For the text-containing cell, return its midpoint in (x, y) coordinate format. 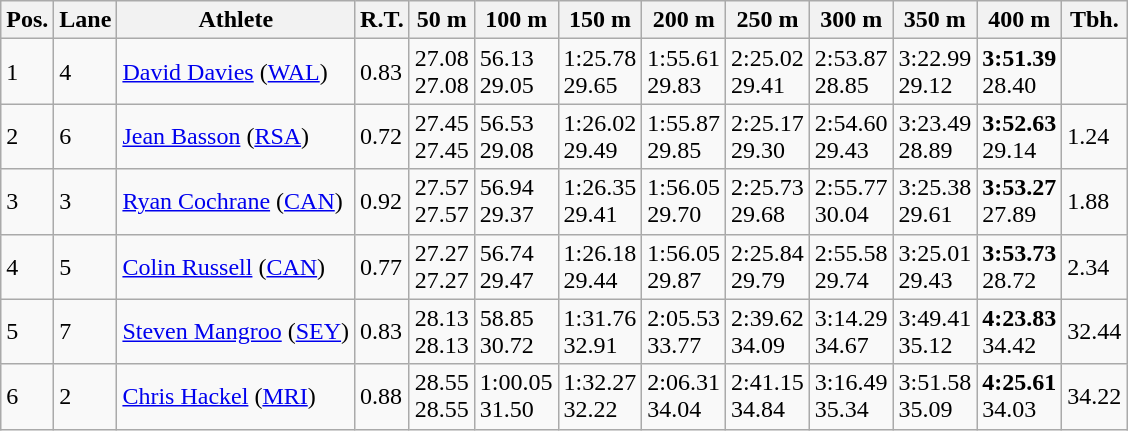
Colin Russell (CAN) (236, 266)
250 m (768, 20)
Jean Basson (RSA) (236, 136)
3:16.4935.34 (851, 396)
1:26.0229.49 (600, 136)
56.1329.05 (516, 72)
Pos. (28, 20)
3:53.7328.72 (1020, 266)
3:49.4135.12 (935, 332)
0.72 (382, 136)
1.88 (1094, 202)
1:25.7829.65 (600, 72)
1:31.7632.91 (600, 332)
2:54.6029.43 (851, 136)
3:25.0129.43 (935, 266)
27.0827.08 (442, 72)
7 (86, 332)
2:06.3134.04 (684, 396)
R.T. (382, 20)
Athlete (236, 20)
1:26.1829.44 (600, 266)
1:26.3529.41 (600, 202)
27.5727.57 (442, 202)
3:25.3829.61 (935, 202)
3:51.5835.09 (935, 396)
32.44 (1094, 332)
1 (28, 72)
3:51.3928.40 (1020, 72)
2:55.5829.74 (851, 266)
Ryan Cochrane (CAN) (236, 202)
3:52.6329.14 (1020, 136)
3:53.2727.89 (1020, 202)
1:55.8729.85 (684, 136)
4:25.6134.03 (1020, 396)
34.22 (1094, 396)
2:25.0229.41 (768, 72)
2:41.1534.84 (768, 396)
David Davies (WAL) (236, 72)
Tbh. (1094, 20)
27.2727.27 (442, 266)
3:23.4928.89 (935, 136)
56.5329.08 (516, 136)
3:22.9929.12 (935, 72)
2.34 (1094, 266)
100 m (516, 20)
1.24 (1094, 136)
150 m (600, 20)
3:14.2934.67 (851, 332)
1:56.0529.87 (684, 266)
0.92 (382, 202)
1:55.6129.83 (684, 72)
1:32.2732.22 (600, 396)
2:05.5333.77 (684, 332)
Chris Hackel (MRI) (236, 396)
4:23.8334.42 (1020, 332)
Lane (86, 20)
58.8530.72 (516, 332)
Steven Mangroo (SEY) (236, 332)
2:39.6234.09 (768, 332)
200 m (684, 20)
350 m (935, 20)
2:25.8429.79 (768, 266)
28.5528.55 (442, 396)
2:53.8728.85 (851, 72)
27.4527.45 (442, 136)
0.77 (382, 266)
56.7429.47 (516, 266)
1:00.0531.50 (516, 396)
56.9429.37 (516, 202)
50 m (442, 20)
400 m (1020, 20)
2:25.1729.30 (768, 136)
2:55.7730.04 (851, 202)
300 m (851, 20)
0.88 (382, 396)
2:25.7329.68 (768, 202)
28.1328.13 (442, 332)
1:56.0529.70 (684, 202)
